Capture the cell that displays the provided text and extract its [X, Y] central coordinate. 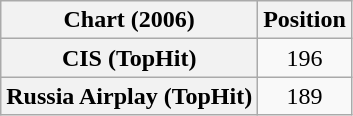
CIS (TopHit) [130, 58]
Russia Airplay (TopHit) [130, 96]
196 [305, 58]
Chart (2006) [130, 20]
Position [305, 20]
189 [305, 96]
